Scan for the cell matching the given text and deliver its (X, Y) coordinate at center. 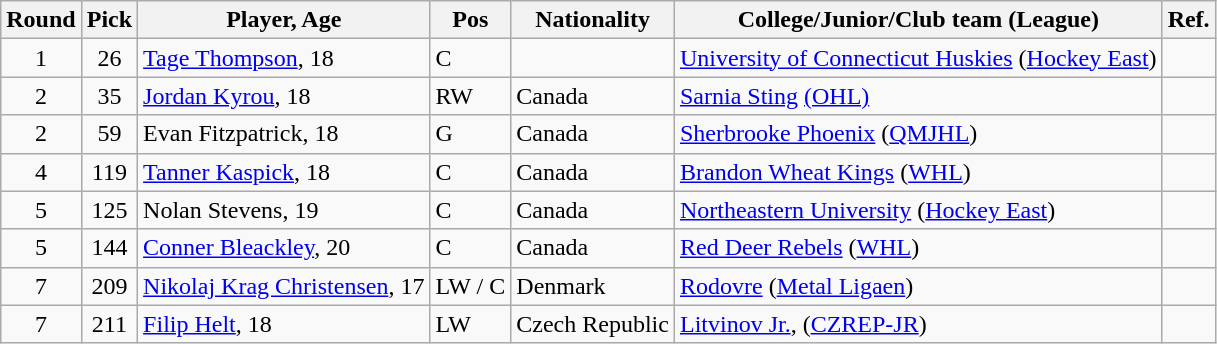
Nikolaj Krag Christensen, 17 (284, 286)
University of Connecticut Huskies (Hockey East) (918, 58)
Litvinov Jr., (CZREP-JR) (918, 324)
Nationality (593, 20)
Nolan Stevens, 19 (284, 210)
Evan Fitzpatrick, 18 (284, 134)
Tanner Kaspick, 18 (284, 172)
Filip Helt, 18 (284, 324)
119 (109, 172)
Brandon Wheat Kings (WHL) (918, 172)
59 (109, 134)
Northeastern University (Hockey East) (918, 210)
209 (109, 286)
125 (109, 210)
Denmark (593, 286)
RW (470, 96)
35 (109, 96)
Jordan Kyrou, 18 (284, 96)
Conner Bleackley, 20 (284, 248)
Rodovre (Metal Ligaen) (918, 286)
LW (470, 324)
Round (41, 20)
144 (109, 248)
Red Deer Rebels (WHL) (918, 248)
Czech Republic (593, 324)
1 (41, 58)
Pos (470, 20)
G (470, 134)
Sarnia Sting (OHL) (918, 96)
211 (109, 324)
Ref. (1188, 20)
Tage Thompson, 18 (284, 58)
4 (41, 172)
26 (109, 58)
LW / C (470, 286)
Pick (109, 20)
Player, Age (284, 20)
College/Junior/Club team (League) (918, 20)
Sherbrooke Phoenix (QMJHL) (918, 134)
